Locate the cell with the specified text and output its (X, Y) center coordinate. 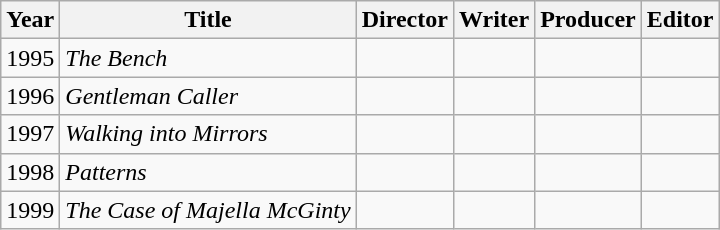
Writer (494, 20)
Walking into Mirrors (208, 134)
1999 (30, 210)
Year (30, 20)
The Case of Majella McGinty (208, 210)
Gentleman Caller (208, 96)
1998 (30, 172)
1997 (30, 134)
Director (404, 20)
Editor (680, 20)
Title (208, 20)
Producer (588, 20)
1996 (30, 96)
The Bench (208, 58)
1995 (30, 58)
Patterns (208, 172)
